From the cell containing the given text, extract its center point as (x, y) coordinate. 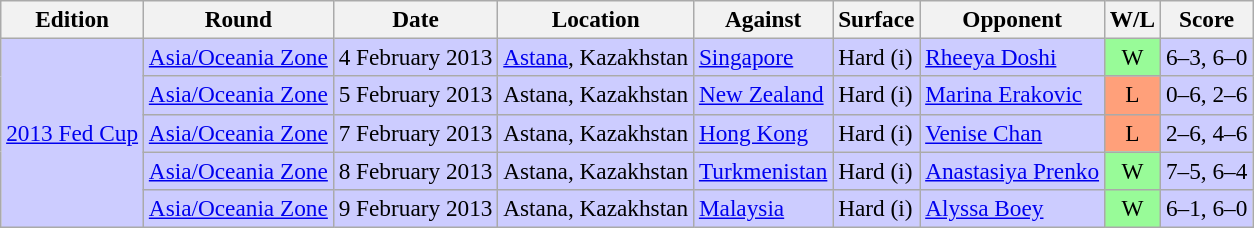
New Zealand (762, 95)
Against (762, 19)
Round (238, 19)
Edition (72, 19)
Rheeya Doshi (1012, 57)
8 February 2013 (416, 170)
2013 Fed Cup (72, 132)
0–6, 2–6 (1207, 95)
Opponent (1012, 19)
9 February 2013 (416, 208)
Location (596, 19)
Turkmenistan (762, 170)
6–1, 6–0 (1207, 208)
4 February 2013 (416, 57)
2–6, 4–6 (1207, 133)
Score (1207, 19)
5 February 2013 (416, 95)
Marina Erakovic (1012, 95)
7 February 2013 (416, 133)
Hong Kong (762, 133)
Alyssa Boey (1012, 208)
7–5, 6–4 (1207, 170)
Anastasiya Prenko (1012, 170)
6–3, 6–0 (1207, 57)
W/L (1132, 19)
Malaysia (762, 208)
Date (416, 19)
Venise Chan (1012, 133)
Singapore (762, 57)
Surface (876, 19)
